Return the [X, Y] coordinate for the center point of the cell that contains the specified text.  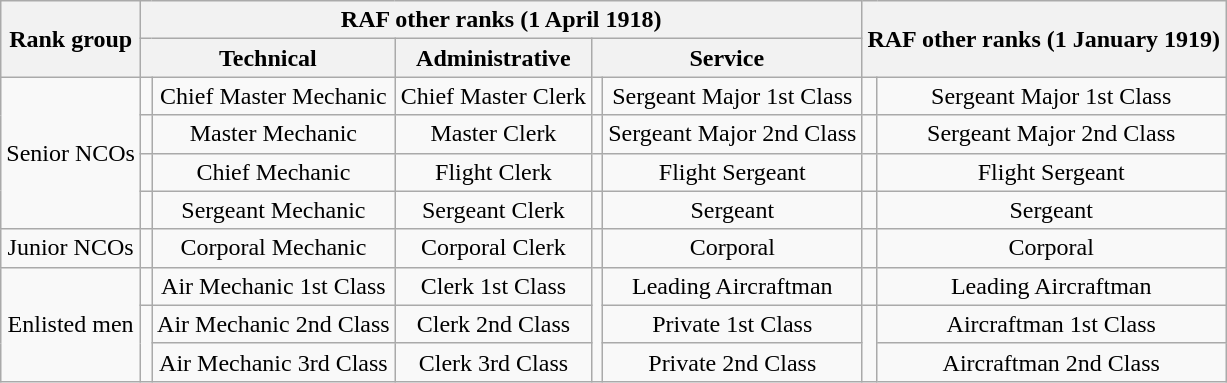
RAF other ranks (1 January 1919) [1044, 39]
Sergeant Clerk [493, 210]
Private 2nd Class [732, 362]
Flight Clerk [493, 172]
Master Clerk [493, 134]
Chief Master Clerk [493, 96]
Aircraftman 2nd Class [1052, 362]
RAF other ranks (1 April 1918) [500, 20]
Clerk 1st Class [493, 286]
Technical [268, 58]
Air Mechanic 2nd Class [274, 324]
Chief Mechanic [274, 172]
Air Mechanic 1st Class [274, 286]
Air Mechanic 3rd Class [274, 362]
Senior NCOs [71, 153]
Administrative [493, 58]
Master Mechanic [274, 134]
Sergeant Mechanic [274, 210]
Aircraftman 1st Class [1052, 324]
Private 1st Class [732, 324]
Rank group [71, 39]
Junior NCOs [71, 248]
Enlisted men [71, 324]
Corporal Mechanic [274, 248]
Corporal Clerk [493, 248]
Chief Master Mechanic [274, 96]
Clerk 2nd Class [493, 324]
Clerk 3rd Class [493, 362]
Service [727, 58]
